Locate the cell with the specified text and output its (x, y) center coordinate. 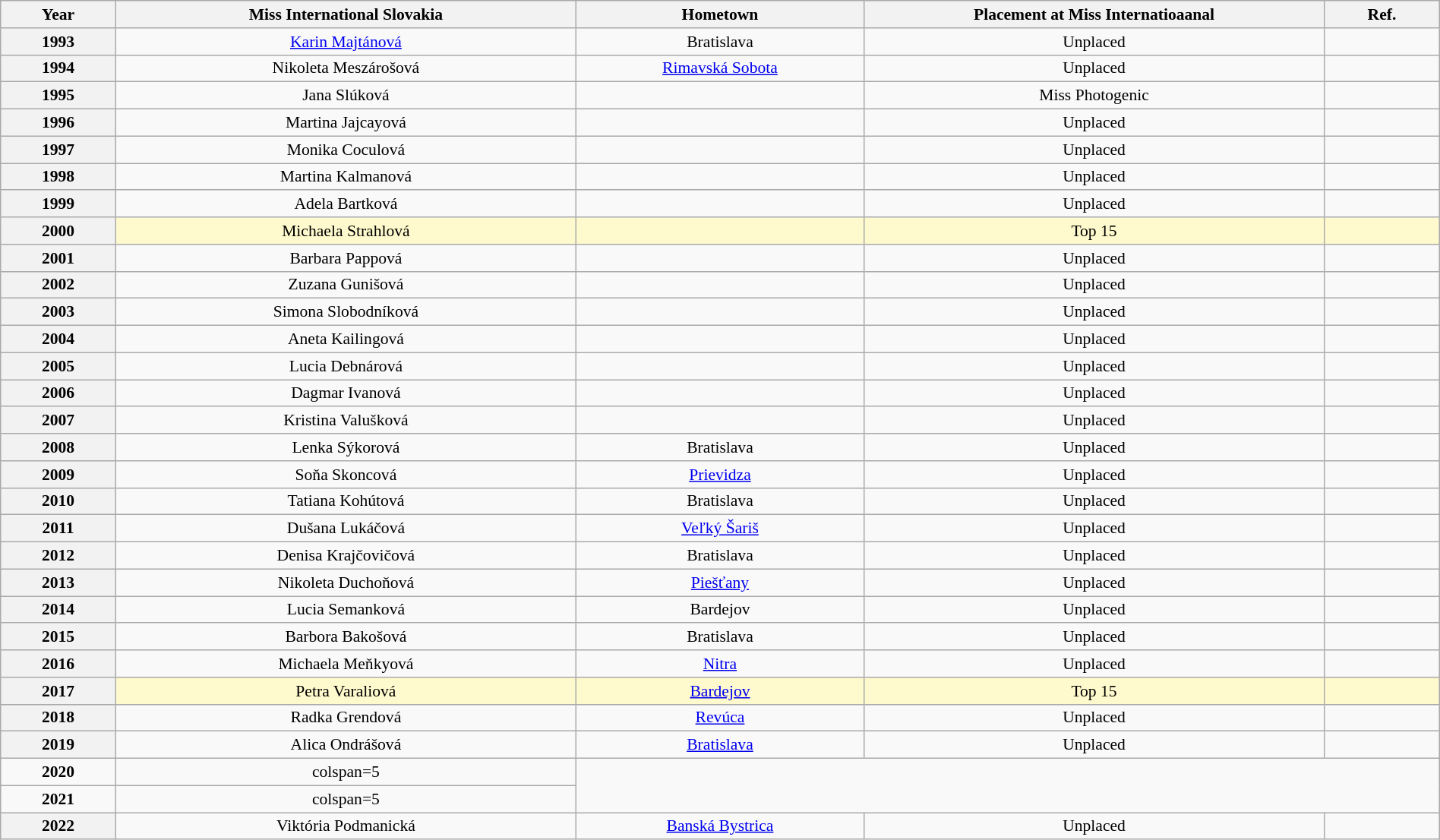
2017 (58, 691)
2014 (58, 610)
Miss International Slovakia (346, 14)
2021 (58, 799)
2009 (58, 475)
Lucia Semanková (346, 610)
Jana Slúková (346, 96)
Veľký Šariš (720, 529)
2012 (58, 556)
Radka Grendová (346, 718)
Nitra (720, 664)
Karin Majtánová (346, 42)
2000 (58, 231)
Soňa Skoncová (346, 475)
1993 (58, 42)
2003 (58, 312)
Zuzana Gunišová (346, 285)
Martina Kalmanová (346, 177)
2019 (58, 745)
2011 (58, 529)
Hometown (720, 14)
2006 (58, 393)
2015 (58, 637)
2004 (58, 339)
Adela Bartková (346, 204)
2010 (58, 501)
Kristina Valušková (346, 421)
Tatiana Kohútová (346, 501)
1995 (58, 96)
Michaela Meňkyová (346, 664)
1996 (58, 123)
2013 (58, 583)
Dušana Lukáčová (346, 529)
Miss Photogenic (1094, 96)
2007 (58, 421)
1999 (58, 204)
Lenka Sýkorová (346, 447)
2002 (58, 285)
2016 (58, 664)
2022 (58, 826)
Prievidza (720, 475)
2020 (58, 772)
Barbara Pappová (346, 258)
Nikoleta Meszárošová (346, 68)
Simona Slobodníková (346, 312)
2001 (58, 258)
Placement at Miss Internatioaanal (1094, 14)
Barbora Bakošová (346, 637)
Denisa Krajčovičová (346, 556)
Year (58, 14)
Lucia Debnárová (346, 366)
Martina Jajcayová (346, 123)
Viktória Podmanická (346, 826)
1998 (58, 177)
Nikoleta Duchoňová (346, 583)
Ref. (1382, 14)
Revúca (720, 718)
1994 (58, 68)
2005 (58, 366)
Michaela Strahlová (346, 231)
Piešťany (720, 583)
Alica Ondrášová (346, 745)
2008 (58, 447)
1997 (58, 150)
Monika Coculová (346, 150)
Petra Varaliová (346, 691)
Banská Bystrica (720, 826)
Aneta Kailingová (346, 339)
Rimavská Sobota (720, 68)
Dagmar Ivanová (346, 393)
2018 (58, 718)
